Identify which cell holds the provided text, then report its (x, y) central coordinate. 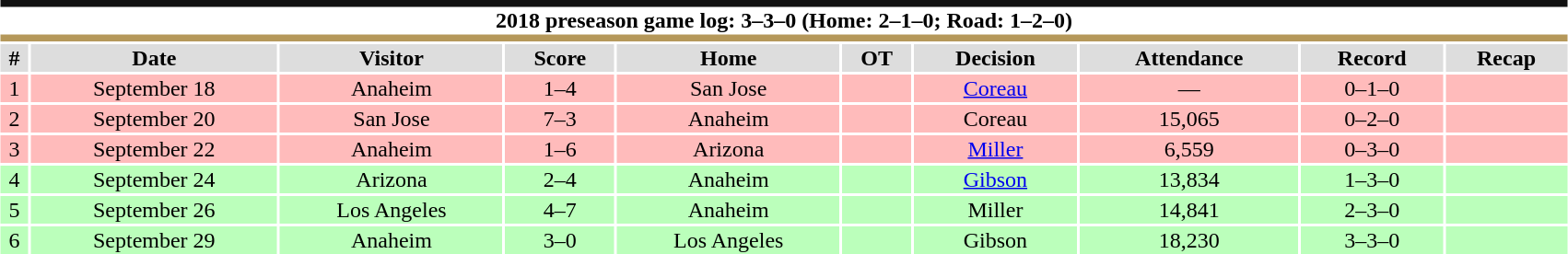
3–3–0 (1373, 240)
1–6 (560, 149)
6 (15, 240)
14,841 (1189, 210)
Record (1373, 58)
5 (15, 210)
2 (15, 119)
7–3 (560, 119)
2018 preseason game log: 3–3–0 (Home: 2–1–0; Road: 1–2–0) (784, 20)
3–0 (560, 240)
1–4 (560, 88)
0–3–0 (1373, 149)
Visitor (392, 58)
Date (154, 58)
Home (729, 58)
1 (15, 88)
1–3–0 (1373, 179)
2–3–0 (1373, 210)
# (15, 58)
6,559 (1189, 149)
2–4 (560, 179)
13,834 (1189, 179)
4 (15, 179)
September 20 (154, 119)
September 18 (154, 88)
0–1–0 (1373, 88)
September 29 (154, 240)
September 24 (154, 179)
18,230 (1189, 240)
Recap (1506, 58)
0–2–0 (1373, 119)
— (1189, 88)
Decision (995, 58)
OT (876, 58)
September 22 (154, 149)
September 26 (154, 210)
Attendance (1189, 58)
3 (15, 149)
15,065 (1189, 119)
4–7 (560, 210)
Score (560, 58)
